Return the (x, y) coordinate for the center point of the cell that contains the specified text.  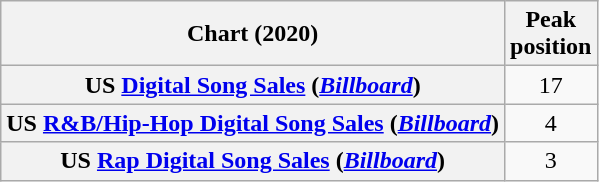
4 (551, 123)
3 (551, 161)
US R&B/Hip-Hop Digital Song Sales (Billboard) (253, 123)
Peakposition (551, 34)
17 (551, 85)
Chart (2020) (253, 34)
US Rap Digital Song Sales (Billboard) (253, 161)
US Digital Song Sales (Billboard) (253, 85)
